From the cell containing the given text, extract its center point as (X, Y) coordinate. 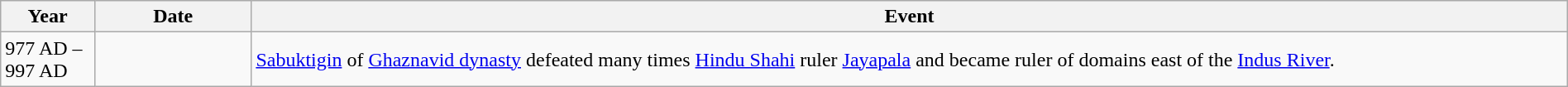
Date (172, 17)
Event (910, 17)
Sabuktigin of Ghaznavid dynasty defeated many times Hindu Shahi ruler Jayapala and became ruler of domains east of the Indus River. (910, 60)
977 AD – 997 AD (48, 60)
Year (48, 17)
